Provide the (x, y) coordinate of the cell's center where the given text is located.  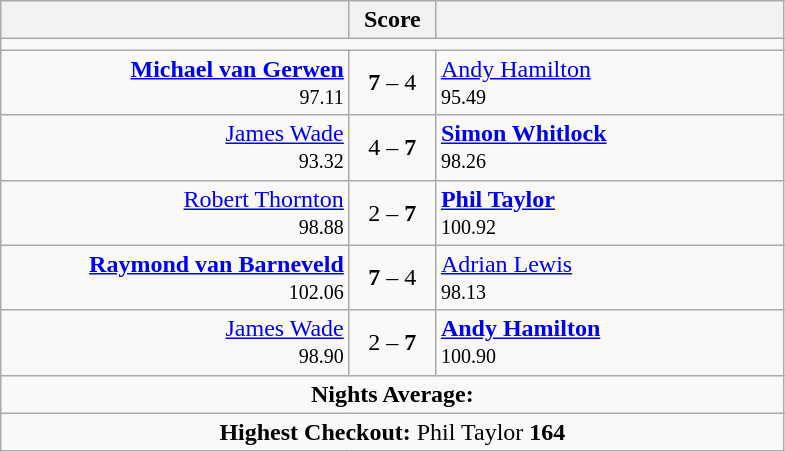
Adrian Lewis 98.13 (610, 278)
Michael van Gerwen 97.11 (176, 82)
Robert Thornton 98.88 (176, 212)
Andy Hamilton 100.90 (610, 342)
Raymond van Barneveld 102.06 (176, 278)
James Wade 98.90 (176, 342)
Phil Taylor 100.92 (610, 212)
Score (392, 20)
Andy Hamilton 95.49 (610, 82)
Simon Whitlock 98.26 (610, 148)
Highest Checkout: Phil Taylor 164 (392, 432)
Nights Average: (392, 394)
James Wade 93.32 (176, 148)
4 – 7 (392, 148)
